Provide the (x, y) coordinate of the cell's center where the given text is located.  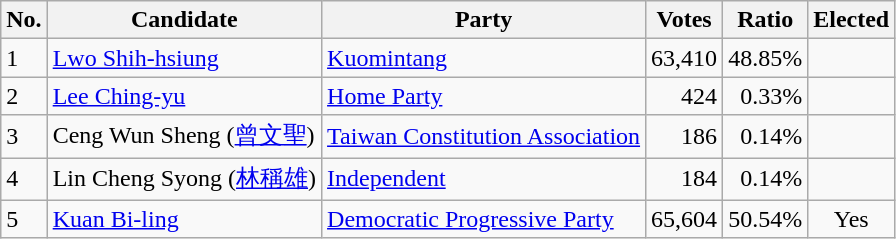
Party (484, 20)
48.85% (766, 58)
Kuomintang (484, 58)
Ratio (766, 20)
4 (24, 180)
Lin Cheng Syong (林稱雄) (184, 180)
No. (24, 20)
184 (684, 180)
Candidate (184, 20)
1 (24, 58)
Ceng Wun Sheng (曾文聖) (184, 136)
Lee Ching-yu (184, 96)
5 (24, 219)
50.54% (766, 219)
0.33% (766, 96)
Lwo Shih-hsiung (184, 58)
Yes (852, 219)
63,410 (684, 58)
3 (24, 136)
Home Party (484, 96)
Democratic Progressive Party (484, 219)
186 (684, 136)
Independent (484, 180)
Elected (852, 20)
65,604 (684, 219)
424 (684, 96)
Votes (684, 20)
2 (24, 96)
Kuan Bi-ling (184, 219)
Taiwan Constitution Association (484, 136)
